Identify which cell holds the provided text, then report its [x, y] central coordinate. 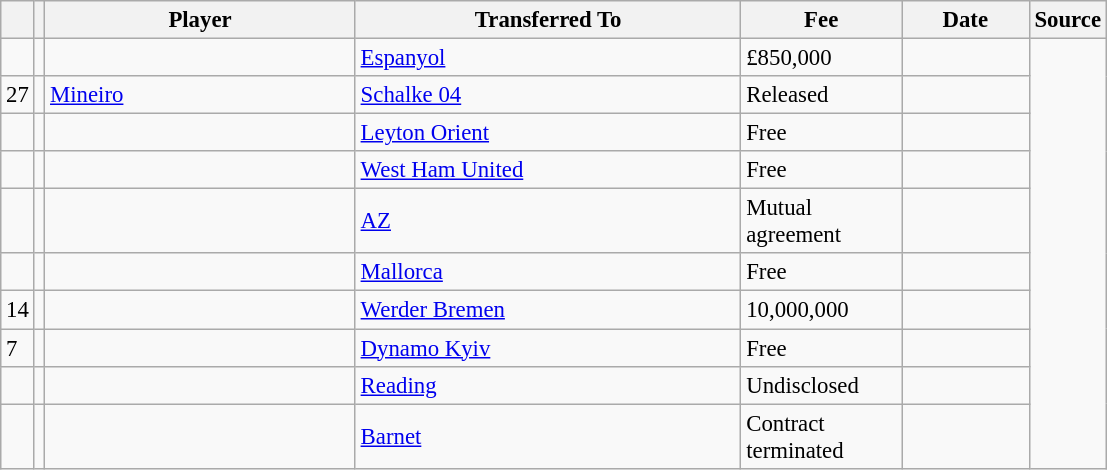
Espanyol [548, 58]
14 [18, 310]
Contract terminated [822, 436]
Barnet [548, 436]
Undisclosed [822, 385]
Source [1068, 20]
27 [18, 95]
Leyton Orient [548, 133]
Player [200, 20]
£850,000 [822, 58]
Werder Bremen [548, 310]
Released [822, 95]
10,000,000 [822, 310]
Mineiro [200, 95]
Mutual agreement [822, 222]
Dynamo Kyiv [548, 348]
Mallorca [548, 273]
AZ [548, 222]
Transferred To [548, 20]
Schalke 04 [548, 95]
Fee [822, 20]
7 [18, 348]
Date [966, 20]
West Ham United [548, 170]
Reading [548, 385]
